For the text-containing cell, return its midpoint in (X, Y) coordinate format. 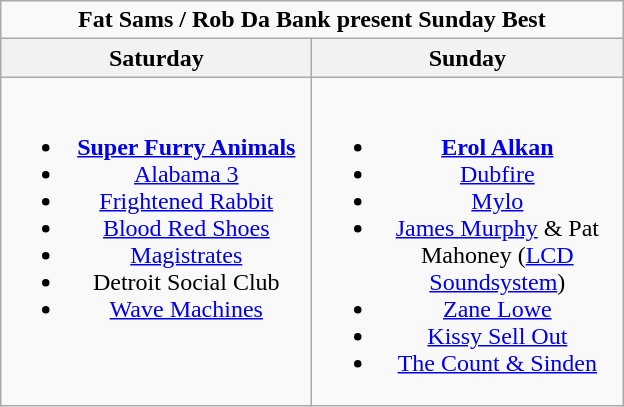
Saturday (156, 58)
Super Furry AnimalsAlabama 3Frightened RabbitBlood Red ShoesMagistratesDetroit Social ClubWave Machines (156, 242)
Erol AlkanDubfireMyloJames Murphy & Pat Mahoney (LCD Soundsystem)Zane LoweKissy Sell OutThe Count & Sinden (468, 242)
Sunday (468, 58)
Fat Sams / Rob Da Bank present Sunday Best (312, 20)
